Return the [x, y] coordinate for the center point of the cell that contains the specified text.  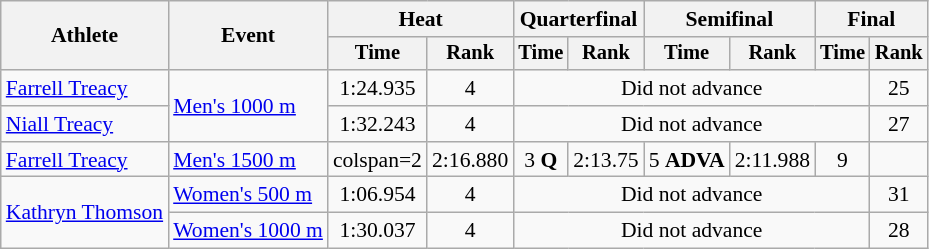
Niall Treacy [84, 124]
Heat [420, 19]
5 ADVA [687, 160]
9 [842, 160]
3 Q [540, 160]
Women's 1000 m [248, 231]
1:32.243 [378, 124]
2:11.988 [772, 160]
Quarterfinal [578, 19]
1:06.954 [378, 195]
25 [899, 88]
Final [871, 19]
Event [248, 36]
28 [899, 231]
2:13.75 [606, 160]
1:30.037 [378, 231]
Men's 1000 m [248, 106]
Semifinal [730, 19]
27 [899, 124]
Kathryn Thomson [84, 212]
colspan=2 [378, 160]
31 [899, 195]
Men's 1500 m [248, 160]
2:16.880 [470, 160]
Athlete [84, 36]
1:24.935 [378, 88]
Women's 500 m [248, 195]
